Find where the given text appears and provide that cell's center as [X, Y] coordinate. 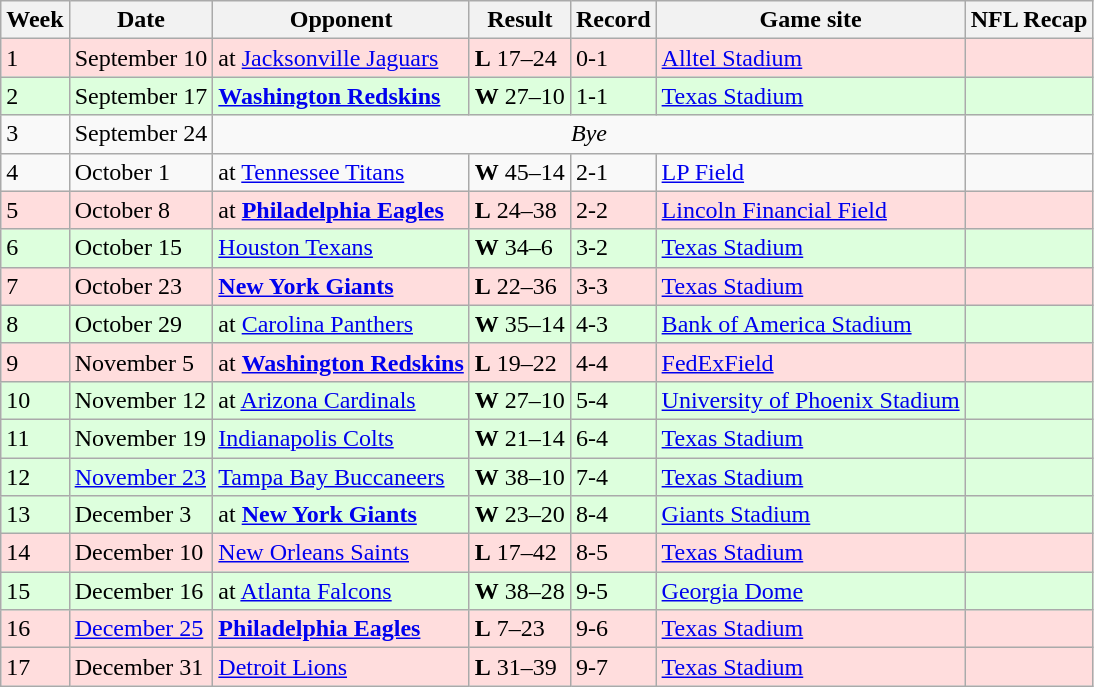
November 19 [141, 438]
December 16 [141, 591]
October 23 [141, 286]
6-4 [613, 438]
October 29 [141, 324]
Philadelphia Eagles [341, 629]
W 23–20 [520, 515]
W 38–28 [520, 591]
11 [35, 438]
at Philadelphia Eagles [341, 210]
8-4 [613, 515]
9-7 [613, 667]
New Orleans Saints [341, 553]
L 19–22 [520, 362]
L 7–23 [520, 629]
17 [35, 667]
2-2 [613, 210]
1-1 [613, 96]
Record [613, 20]
September 24 [141, 134]
0-1 [613, 58]
Game site [810, 20]
9-5 [613, 591]
4 [35, 172]
L 31–39 [520, 667]
Giants Stadium [810, 515]
W 21–14 [520, 438]
W 34–6 [520, 248]
September 17 [141, 96]
October 15 [141, 248]
at Tennessee Titans [341, 172]
Result [520, 20]
Washington Redskins [341, 96]
3-3 [613, 286]
November 5 [141, 362]
November 12 [141, 400]
8-5 [613, 553]
University of Phoenix Stadium [810, 400]
Tampa Bay Buccaneers [341, 477]
FedExField [810, 362]
9 [35, 362]
5 [35, 210]
Georgia Dome [810, 591]
14 [35, 553]
at Atlanta Falcons [341, 591]
Indianapolis Colts [341, 438]
Alltel Stadium [810, 58]
L 22–36 [520, 286]
November 23 [141, 477]
Bank of America Stadium [810, 324]
L 17–24 [520, 58]
at New York Giants [341, 515]
12 [35, 477]
9-6 [613, 629]
2-1 [613, 172]
September 10 [141, 58]
at Jacksonville Jaguars [341, 58]
5-4 [613, 400]
L 24–38 [520, 210]
3 [35, 134]
October 8 [141, 210]
at Washington Redskins [341, 362]
LP Field [810, 172]
W 45–14 [520, 172]
Houston Texans [341, 248]
W 35–14 [520, 324]
December 25 [141, 629]
6 [35, 248]
4-3 [613, 324]
October 1 [141, 172]
Lincoln Financial Field [810, 210]
at Carolina Panthers [341, 324]
4-4 [613, 362]
December 3 [141, 515]
8 [35, 324]
13 [35, 515]
Detroit Lions [341, 667]
L 17–42 [520, 553]
at Arizona Cardinals [341, 400]
December 31 [141, 667]
1 [35, 58]
Opponent [341, 20]
Date [141, 20]
Bye [589, 134]
7 [35, 286]
December 10 [141, 553]
16 [35, 629]
15 [35, 591]
10 [35, 400]
NFL Recap [1029, 20]
3-2 [613, 248]
W 38–10 [520, 477]
2 [35, 96]
7-4 [613, 477]
New York Giants [341, 286]
Week [35, 20]
